Provide the [x, y] coordinate of the cell's center where the given text is located.  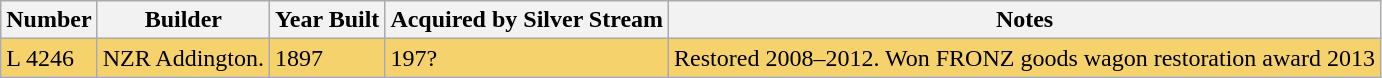
L 4246 [49, 58]
Restored 2008–2012. Won FRONZ goods wagon restoration award 2013 [1025, 58]
Notes [1025, 20]
197? [527, 58]
Number [49, 20]
Builder [183, 20]
1897 [328, 58]
NZR Addington. [183, 58]
Year Built [328, 20]
Acquired by Silver Stream [527, 20]
